Capture the cell that displays the provided text and extract its (x, y) central coordinate. 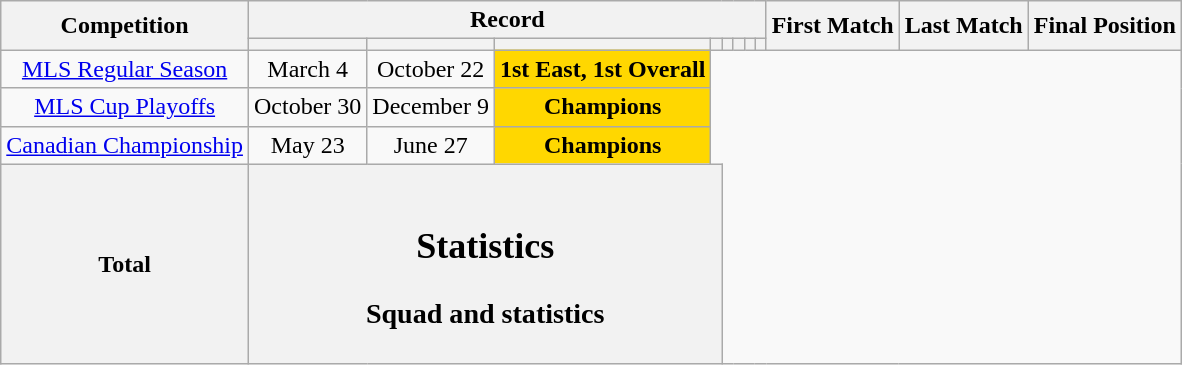
June 27 (431, 145)
December 9 (431, 107)
Canadian Championship (125, 145)
October 30 (307, 107)
Last Match (964, 26)
First Match (832, 26)
MLS Cup Playoffs (125, 107)
October 22 (431, 69)
Final Position (1104, 26)
StatisticsSquad and statistics (484, 264)
Record (507, 20)
1st East, 1st Overall (602, 69)
May 23 (307, 145)
Total (125, 264)
March 4 (307, 69)
MLS Regular Season (125, 69)
Competition (125, 26)
